Pinpoint the cell where the given text exists, returning its (x, y) midpoint coordinate. 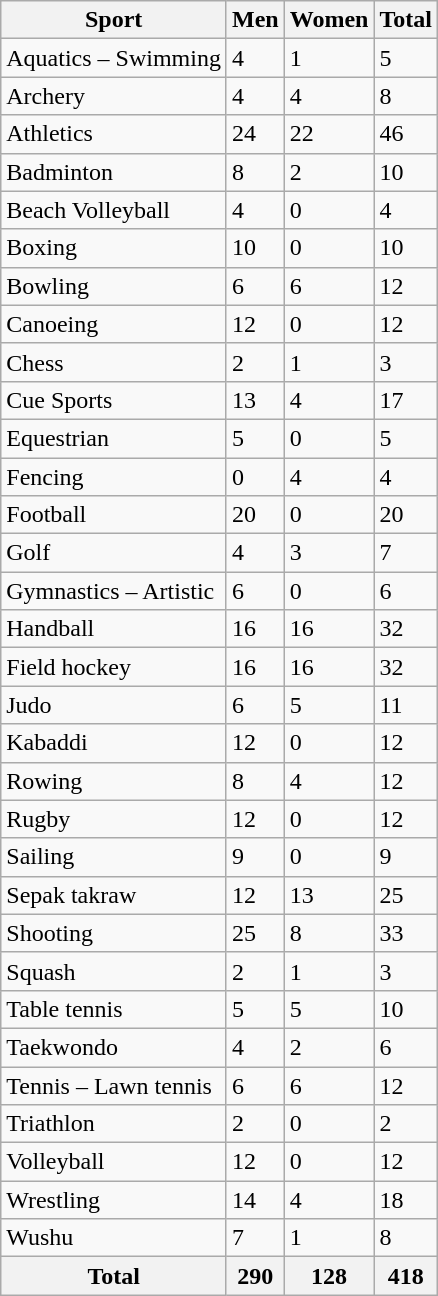
Kabaddi (114, 743)
Cue Sports (114, 400)
18 (406, 1200)
Squash (114, 971)
24 (255, 134)
Equestrian (114, 438)
Gymnastics – Artistic (114, 591)
33 (406, 933)
Tennis – Lawn tennis (114, 1085)
Rugby (114, 819)
11 (406, 705)
Shooting (114, 933)
Beach Volleyball (114, 210)
Handball (114, 629)
Boxing (114, 248)
Women (329, 20)
14 (255, 1200)
Field hockey (114, 667)
Archery (114, 96)
Wrestling (114, 1200)
Volleyball (114, 1162)
Football (114, 515)
Fencing (114, 477)
Rowing (114, 781)
Athletics (114, 134)
Triathlon (114, 1124)
Sepak takraw (114, 895)
Table tennis (114, 1009)
128 (329, 1276)
Taekwondo (114, 1047)
Sport (114, 20)
Men (255, 20)
290 (255, 1276)
17 (406, 400)
Badminton (114, 172)
Aquatics – Swimming (114, 58)
Bowling (114, 286)
Chess (114, 362)
Wushu (114, 1238)
Golf (114, 553)
46 (406, 134)
418 (406, 1276)
Sailing (114, 857)
22 (329, 134)
Canoeing (114, 324)
Judo (114, 705)
